For the text-containing cell, return its midpoint in [X, Y] coordinate format. 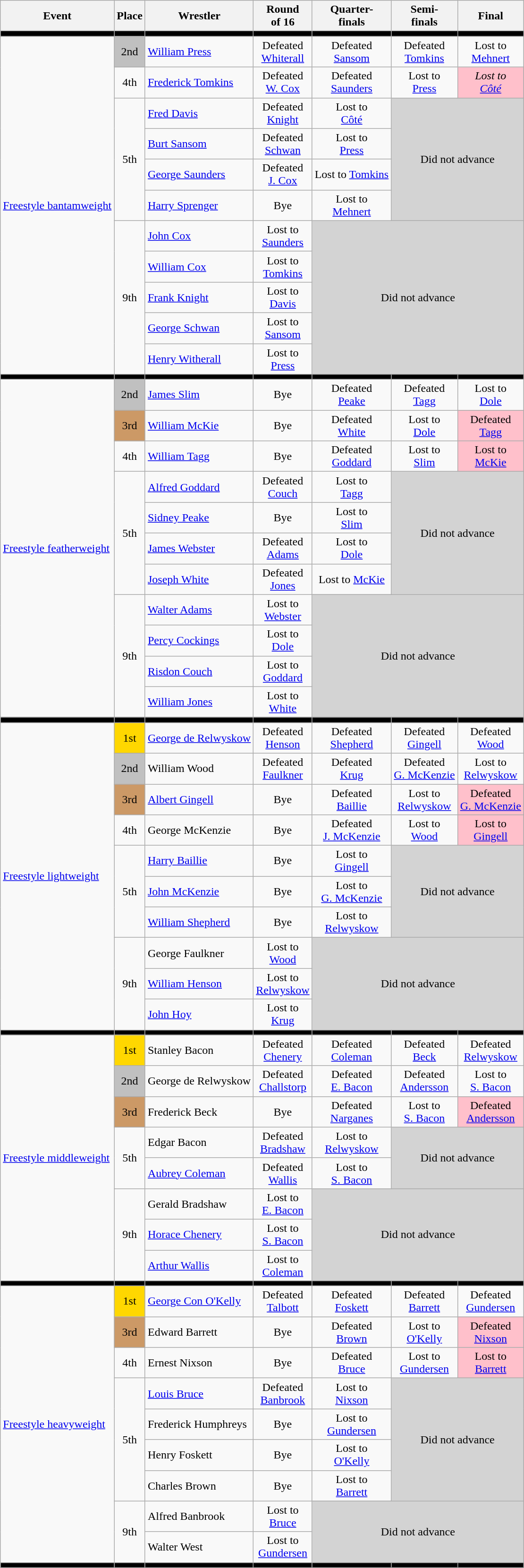
Frank Knight [199, 297]
Walter West [199, 1547]
Edgar Bacon [199, 1143]
Harry Sprenger [199, 205]
Defeated Schwan [283, 144]
Defeated Saunders [352, 82]
Event [58, 16]
Lost to Sansom [283, 328]
Walter Adams [199, 610]
Defeated E. Bacon [352, 1081]
William Press [199, 52]
Freestyle middleweight [58, 1158]
James Webster [199, 549]
Stanley Bacon [199, 1050]
Defeated Jones [283, 579]
William Henson [199, 984]
Edward Barrett [199, 1332]
John McKenzie [199, 891]
Burt Sansom [199, 144]
Lost to Goddard [283, 671]
Defeated Shepherd [352, 737]
Defeated Henson [283, 737]
Semi-finals [424, 16]
George Con O'Kelly [199, 1301]
George Saunders [199, 175]
Defeated Nixson [490, 1332]
Defeated Gingell [424, 737]
Lost to Saunders [283, 236]
John Hoy [199, 1014]
Gerald Bradshaw [199, 1204]
Joseph White [199, 579]
George Schwan [199, 328]
Frederick Beck [199, 1111]
Defeated W. Cox [283, 82]
Defeated Bradshaw [283, 1143]
Defeated Coleman [352, 1050]
Defeated Faulkner [283, 769]
Final [490, 16]
Defeated Brown [352, 1332]
Defeated Foskett [352, 1301]
Defeated Tomkins [424, 52]
Freestyle featherweight [58, 549]
Defeated Barrett [424, 1301]
Defeated Wood [490, 737]
Freestyle heavyweight [58, 1424]
Defeated Banbrook [283, 1394]
Round of 16 [283, 16]
Defeated Baillie [352, 799]
Freestyle bantamweight [58, 205]
Defeated Bruce [352, 1363]
William McKie [199, 426]
Horace Chenery [199, 1234]
Defeated Narganes [352, 1111]
Louis Bruce [199, 1394]
Defeated Couch [283, 487]
Arthur Wallis [199, 1265]
Aubrey Coleman [199, 1173]
Lost to Krug [283, 1014]
Defeated Relwyskow [490, 1050]
Lost to White [283, 702]
Lost to Nixson [352, 1394]
Defeated Wallis [283, 1173]
George Faulkner [199, 953]
Albert Gingell [199, 799]
William Jones [199, 702]
Alfred Goddard [199, 487]
Fred Davis [199, 113]
Charles Brown [199, 1485]
Place [130, 16]
Lost to Coleman [283, 1265]
Defeated J. Cox [283, 175]
Defeated Sansom [352, 52]
Lost to E. Bacon [283, 1204]
Defeated Goddard [352, 456]
Henry Witherall [199, 359]
Defeated Challstorp [283, 1081]
Ernest Nixson [199, 1363]
Lost to Webster [283, 610]
Defeated Adams [283, 549]
John Cox [199, 236]
Frederick Humphreys [199, 1424]
Lost to Bruce [283, 1517]
William Tagg [199, 456]
Lost to Tagg [352, 487]
Percy Cockings [199, 640]
Risdon Couch [199, 671]
Defeated J. McKenzie [352, 830]
Lost to Davis [283, 297]
James Slim [199, 395]
William Cox [199, 266]
William Wood [199, 769]
Defeated Peake [352, 395]
William Shepherd [199, 923]
Defeated Beck [424, 1050]
Freestyle lightweight [58, 876]
Sidney Peake [199, 517]
Lost to G. McKenzie [352, 891]
Defeated Whiterall [283, 52]
Frederick Tomkins [199, 82]
Defeated White [352, 426]
Wrestler [199, 16]
Defeated Chenery [283, 1050]
Quarter-finals [352, 16]
Defeated Knight [283, 113]
Alfred Banbrook [199, 1517]
Henry Foskett [199, 1455]
Defeated Krug [352, 769]
Defeated Gundersen [490, 1301]
Harry Baillie [199, 861]
George McKenzie [199, 830]
Defeated Talbott [283, 1301]
